Pinpoint the cell where the given text exists, returning its [X, Y] midpoint coordinate. 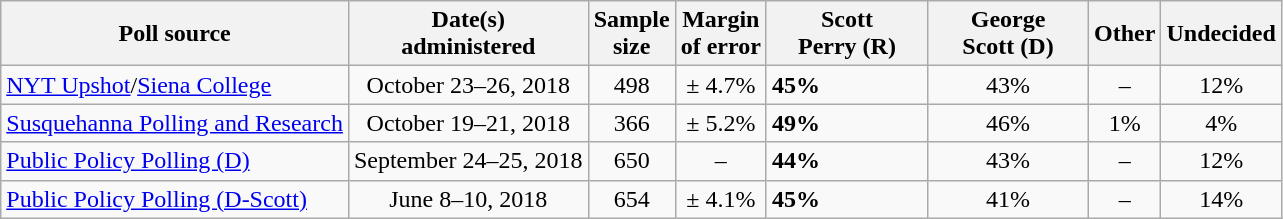
Poll source [175, 34]
ScottPerry (R) [846, 34]
14% [1221, 199]
366 [632, 123]
1% [1125, 123]
46% [1008, 123]
Marginof error [720, 34]
Public Policy Polling (D) [175, 161]
4% [1221, 123]
October 23–26, 2018 [468, 85]
NYT Upshot/Siena College [175, 85]
Susquehanna Polling and Research [175, 123]
654 [632, 199]
Undecided [1221, 34]
± 5.2% [720, 123]
Public Policy Polling (D-Scott) [175, 199]
44% [846, 161]
June 8–10, 2018 [468, 199]
± 4.7% [720, 85]
49% [846, 123]
650 [632, 161]
Date(s)administered [468, 34]
Other [1125, 34]
498 [632, 85]
September 24–25, 2018 [468, 161]
Samplesize [632, 34]
41% [1008, 199]
October 19–21, 2018 [468, 123]
± 4.1% [720, 199]
GeorgeScott (D) [1008, 34]
